For the text-containing cell, return its midpoint in [x, y] coordinate format. 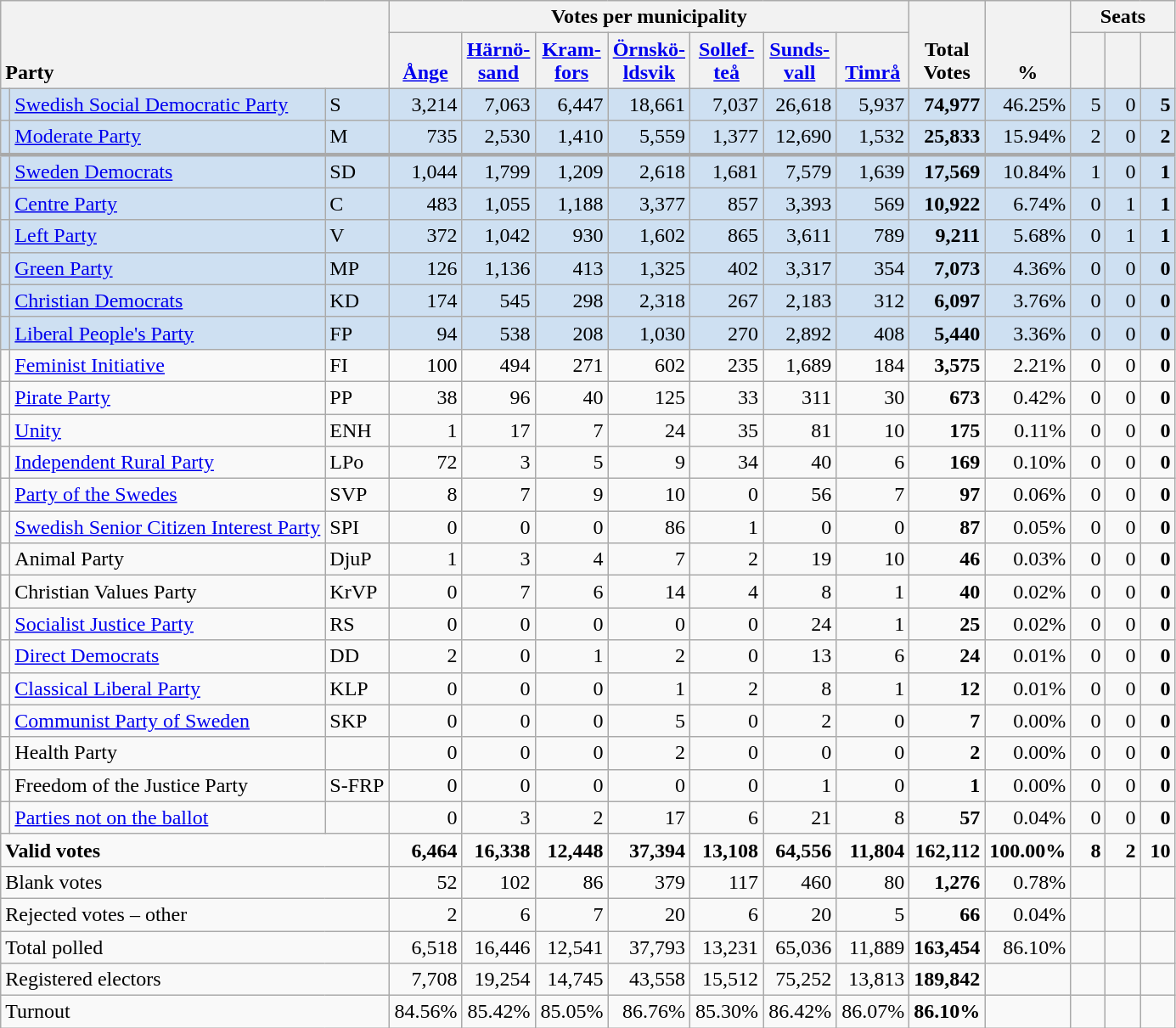
7,037 [727, 104]
Socialist Justice Party [168, 624]
1,602 [649, 236]
Swedish Senior Citizen Interest Party [168, 527]
7,073 [948, 268]
3.76% [1027, 301]
SD [357, 171]
1,799 [498, 171]
7,063 [498, 104]
494 [498, 365]
PP [357, 397]
FI [357, 365]
3,214 [425, 104]
Christian Democrats [168, 301]
Green Party [168, 268]
602 [649, 365]
34 [727, 463]
87 [948, 527]
3,611 [800, 236]
6,464 [425, 850]
65,036 [800, 947]
12 [948, 688]
Kram- fors [571, 61]
175 [948, 430]
Independent Rural Party [168, 463]
483 [425, 204]
538 [498, 333]
Christian Values Party [168, 592]
Örnskö- ldsvik [649, 61]
3,393 [800, 204]
17,569 [948, 171]
9,211 [948, 236]
865 [727, 236]
354 [873, 268]
1,689 [800, 365]
Centre Party [168, 204]
5,937 [873, 104]
V [357, 236]
10.84% [1027, 171]
1,325 [649, 268]
57 [948, 817]
6,097 [948, 301]
1,136 [498, 268]
3.36% [1027, 333]
13,231 [727, 947]
FP [357, 333]
1,055 [498, 204]
Blank votes [195, 882]
0.03% [1027, 559]
1,044 [425, 171]
545 [498, 301]
Direct Democrats [168, 656]
Valid votes [195, 850]
298 [571, 301]
81 [800, 430]
16,446 [498, 947]
0.78% [1027, 882]
Registered electors [195, 980]
174 [425, 301]
46.25% [1027, 104]
14 [649, 592]
789 [873, 236]
3,575 [948, 365]
Feminist Initiative [168, 365]
100 [425, 365]
1,532 [873, 138]
Party of the Swedes [168, 495]
0.06% [1027, 495]
169 [948, 463]
102 [498, 882]
126 [425, 268]
11,889 [873, 947]
2.21% [1027, 365]
46 [948, 559]
Health Party [168, 753]
5,440 [948, 333]
25 [948, 624]
163,454 [948, 947]
Communist Party of Sweden [168, 721]
Sollef- teå [727, 61]
673 [948, 397]
857 [727, 204]
Left Party [168, 236]
21 [800, 817]
2,530 [498, 138]
208 [571, 333]
5,559 [649, 138]
11,804 [873, 850]
Turnout [195, 1012]
3,377 [649, 204]
S [357, 104]
1,042 [498, 236]
12,690 [800, 138]
ENH [357, 430]
85.30% [727, 1012]
460 [800, 882]
LPo [357, 463]
10,922 [948, 204]
117 [727, 882]
372 [425, 236]
6,518 [425, 947]
15.94% [1027, 138]
0.10% [1027, 463]
100.00% [1027, 850]
Swedish Social Democratic Party [168, 104]
Härnö- sand [498, 61]
12,541 [571, 947]
270 [727, 333]
KD [357, 301]
33 [727, 397]
2,183 [800, 301]
94 [425, 333]
408 [873, 333]
0.11% [1027, 430]
1,681 [727, 171]
86.07% [873, 1012]
271 [571, 365]
C [357, 204]
0.42% [1027, 397]
Total Votes [948, 44]
379 [649, 882]
85.05% [571, 1012]
402 [727, 268]
Timrå [873, 61]
267 [727, 301]
930 [571, 236]
52 [425, 882]
184 [873, 365]
SVP [357, 495]
12,448 [571, 850]
Liberal People's Party [168, 333]
Freedom of the Justice Party [168, 785]
1,377 [727, 138]
Sweden Democrats [168, 171]
13,108 [727, 850]
Moderate Party [168, 138]
Votes per municipality [649, 17]
189,842 [948, 980]
Sunds- vall [800, 61]
569 [873, 204]
413 [571, 268]
35 [727, 430]
96 [498, 397]
DjuP [357, 559]
1,209 [571, 171]
19 [800, 559]
26,618 [800, 104]
14,745 [571, 980]
DD [357, 656]
30 [873, 397]
1,410 [571, 138]
235 [727, 365]
1,188 [571, 204]
97 [948, 495]
6.74% [1027, 204]
7,579 [800, 171]
16,338 [498, 850]
84.56% [425, 1012]
43,558 [649, 980]
162,112 [948, 850]
2,618 [649, 171]
2,892 [800, 333]
19,254 [498, 980]
1,276 [948, 882]
125 [649, 397]
KrVP [357, 592]
Ånge [425, 61]
5.68% [1027, 236]
Rejected votes – other [195, 914]
% [1027, 44]
Classical Liberal Party [168, 688]
15,512 [727, 980]
86.42% [800, 1012]
2,318 [649, 301]
KLP [357, 688]
Animal Party [168, 559]
25,833 [948, 138]
4.36% [1027, 268]
Unity [168, 430]
M [357, 138]
6,447 [571, 104]
13 [800, 656]
3,317 [800, 268]
Total polled [195, 947]
37,793 [649, 947]
13,813 [873, 980]
0.05% [1027, 527]
80 [873, 882]
86.76% [649, 1012]
66 [948, 914]
85.42% [498, 1012]
Parties not on the ballot [168, 817]
64,556 [800, 850]
Party [195, 44]
1,639 [873, 171]
735 [425, 138]
S-FRP [357, 785]
37,394 [649, 850]
7,708 [425, 980]
38 [425, 397]
18,661 [649, 104]
RS [357, 624]
1,030 [649, 333]
74,977 [948, 104]
SPI [357, 527]
SKP [357, 721]
75,252 [800, 980]
Seats [1123, 17]
56 [800, 495]
72 [425, 463]
MP [357, 268]
312 [873, 301]
Pirate Party [168, 397]
311 [800, 397]
